Locate the cell with the specified text and output its [x, y] center coordinate. 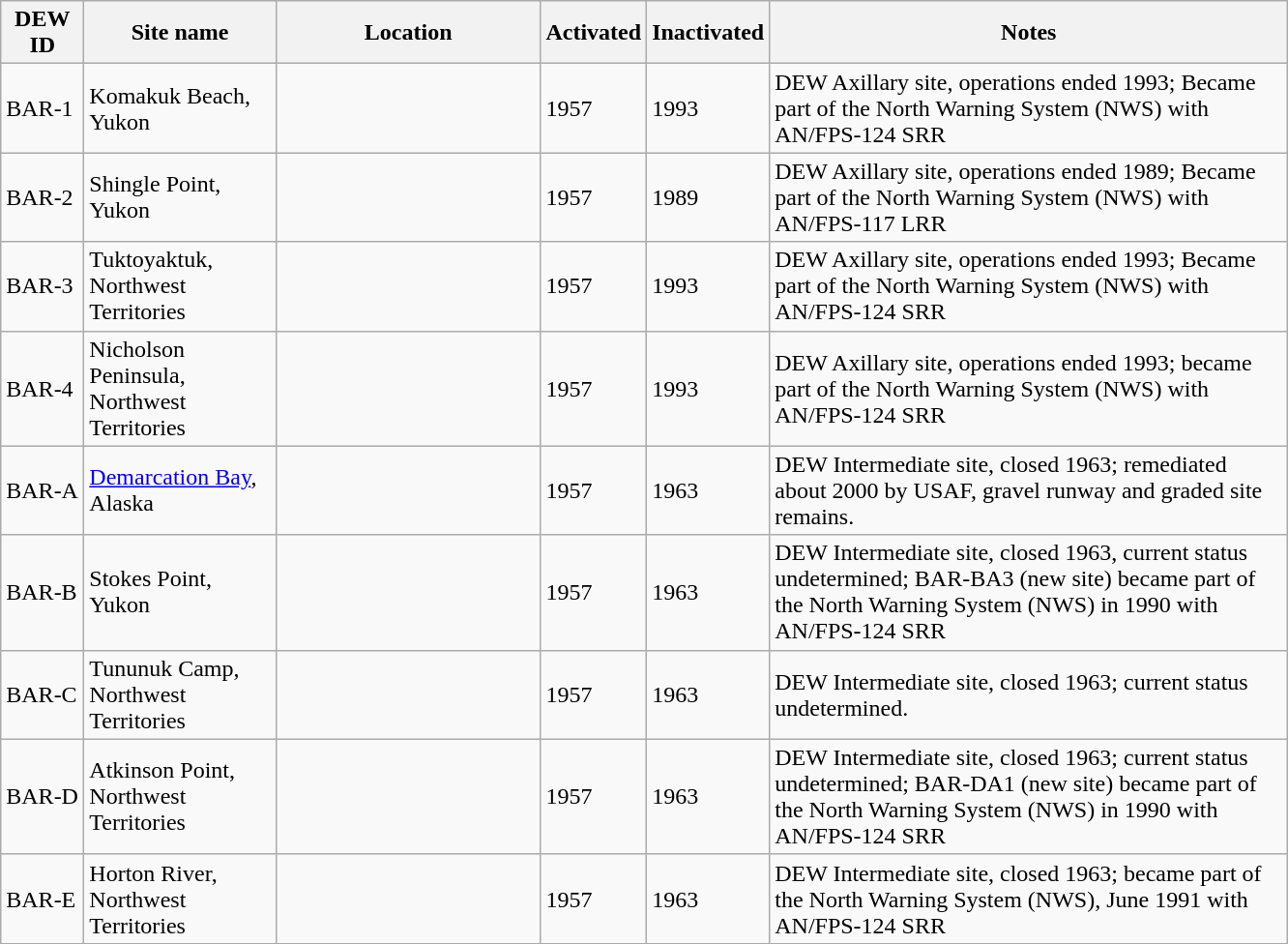
BAR-3 [43, 286]
BAR-D [43, 797]
Location [408, 33]
Stokes Point, Yukon [180, 592]
Notes [1029, 33]
Shingle Point, Yukon [180, 197]
Atkinson Point, Northwest Territories [180, 797]
Nicholson Peninsula, Northwest Territories [180, 389]
1989 [708, 197]
BAR-4 [43, 389]
BAR-E [43, 899]
BAR-A [43, 490]
Komakuk Beach, Yukon [180, 108]
BAR-1 [43, 108]
BAR-C [43, 694]
BAR-B [43, 592]
DEW Intermediate site, closed 1963; remediated about 2000 by USAF, gravel runway and graded site remains. [1029, 490]
DEW Intermediate site, closed 1963; became part of the North Warning System (NWS), June 1991 with AN/FPS-124 SRR [1029, 899]
DEW Axillary site, operations ended 1993; became part of the North Warning System (NWS) with AN/FPS-124 SRR [1029, 389]
Inactivated [708, 33]
Tununuk Camp, Northwest Territories [180, 694]
DEW ID [43, 33]
Horton River, Northwest Territories [180, 899]
DEW Axillary site, operations ended 1989; Became part of the North Warning System (NWS) with AN/FPS-117 LRR [1029, 197]
Tuktoyaktuk, Northwest Territories [180, 286]
BAR-2 [43, 197]
Activated [594, 33]
Demarcation Bay, Alaska [180, 490]
Site name [180, 33]
DEW Intermediate site, closed 1963; current status undetermined. [1029, 694]
